Return (x, y) of the center of cell containing provided text 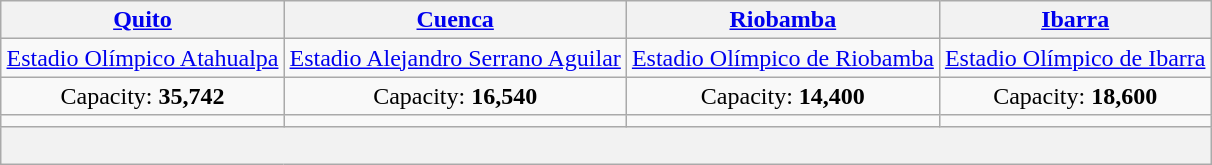
Quito (142, 20)
Estadio Olímpico de Riobamba (782, 58)
Capacity: 16,540 (455, 96)
Estadio Alejandro Serrano Aguilar (455, 58)
Capacity: 18,600 (1075, 96)
Capacity: 35,742 (142, 96)
Estadio Olímpico Atahualpa (142, 58)
Riobamba (782, 20)
Capacity: 14,400 (782, 96)
Estadio Olímpico de Ibarra (1075, 58)
Ibarra (1075, 20)
Cuenca (455, 20)
